Detect which cell encompasses the target text, then output its (x, y) center coordinate. 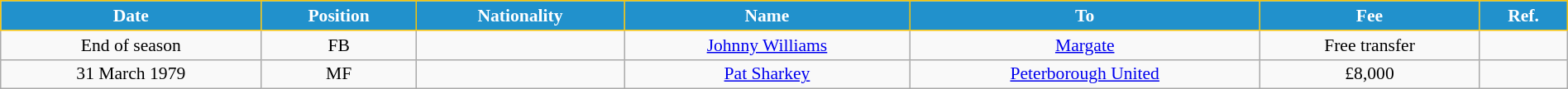
Peterborough United (1085, 74)
FB (339, 45)
Position (339, 16)
Fee (1370, 16)
Free transfer (1370, 45)
31 March 1979 (131, 74)
Margate (1085, 45)
Nationality (519, 16)
Pat Sharkey (767, 74)
Ref. (1523, 16)
£8,000 (1370, 74)
Date (131, 16)
End of season (131, 45)
To (1085, 16)
Johnny Williams (767, 45)
MF (339, 74)
Name (767, 16)
